Return [X, Y] of the center of cell containing provided text 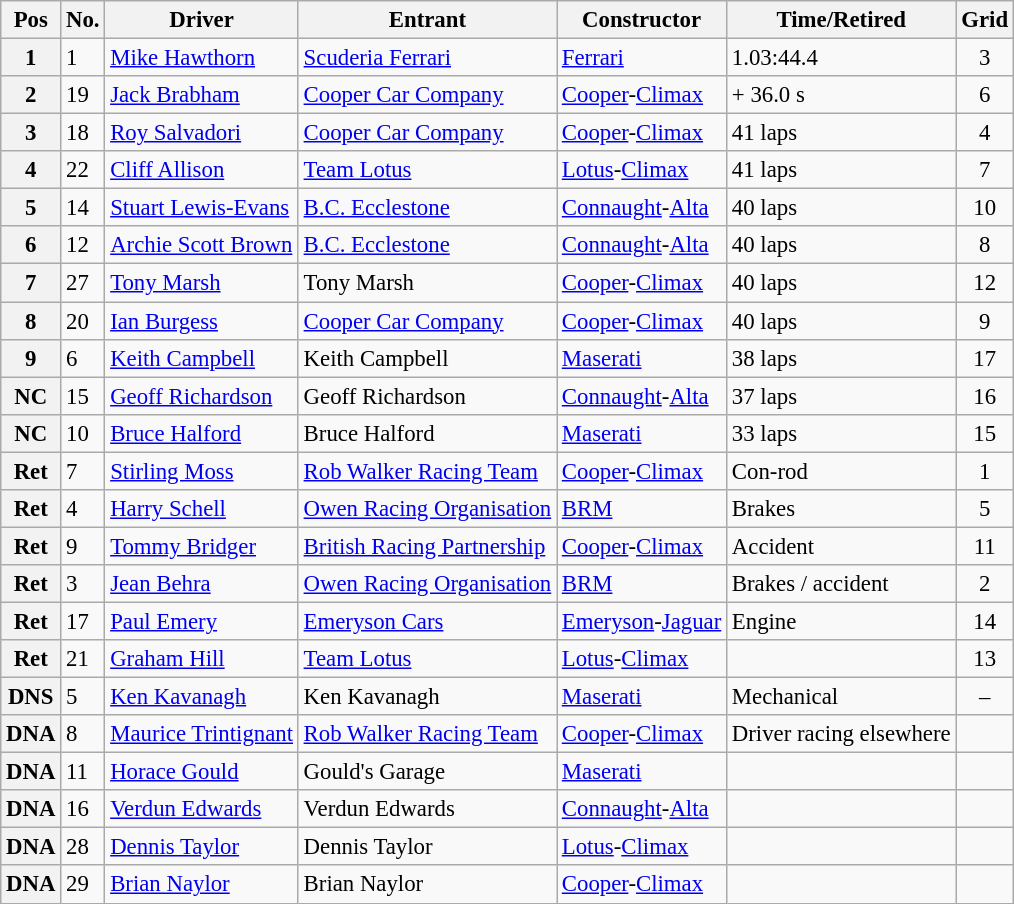
Stuart Lewis-Evans [202, 208]
13 [984, 659]
29 [83, 885]
Jack Brabham [202, 95]
– [984, 697]
Emeryson Cars [427, 621]
1.03:44.4 [842, 58]
Brakes [842, 509]
Gould's Garage [427, 772]
21 [83, 659]
18 [83, 133]
No. [83, 20]
DNS [31, 697]
Pos [31, 20]
Cliff Allison [202, 170]
Mechanical [842, 697]
Graham Hill [202, 659]
Engine [842, 621]
Maurice Trintignant [202, 734]
Con-rod [842, 471]
Ferrari [641, 58]
+ 36.0 s [842, 95]
Constructor [641, 20]
28 [83, 847]
Driver [202, 20]
20 [83, 321]
Jean Behra [202, 584]
Ian Burgess [202, 321]
27 [83, 283]
22 [83, 170]
Archie Scott Brown [202, 245]
Mike Hawthorn [202, 58]
Entrant [427, 20]
Tommy Bridger [202, 546]
Scuderia Ferrari [427, 58]
Time/Retired [842, 20]
Horace Gould [202, 772]
38 laps [842, 358]
37 laps [842, 396]
Stirling Moss [202, 471]
33 laps [842, 433]
Emeryson-Jaguar [641, 621]
Grid [984, 20]
British Racing Partnership [427, 546]
Brakes / accident [842, 584]
Paul Emery [202, 621]
Accident [842, 546]
Driver racing elsewhere [842, 734]
19 [83, 95]
Roy Salvadori [202, 133]
Harry Schell [202, 509]
